Locate the cell with the specified text and output its [x, y] center coordinate. 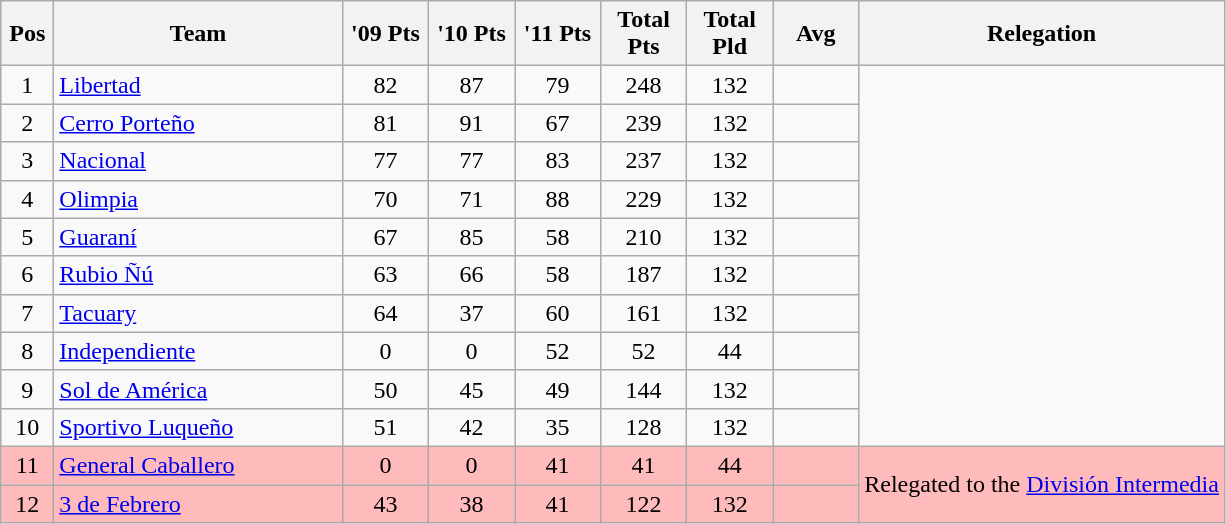
TotalPts [644, 34]
82 [385, 85]
237 [644, 161]
Relegated to the División Intermedia [1042, 484]
43 [385, 503]
63 [385, 275]
42 [471, 427]
239 [644, 123]
Pos [28, 34]
144 [644, 389]
General Caballero [198, 465]
Libertad [198, 85]
229 [644, 199]
45 [471, 389]
50 [385, 389]
88 [557, 199]
Olimpia [198, 199]
248 [644, 85]
Sportivo Luqueño [198, 427]
Avg [816, 34]
51 [385, 427]
10 [28, 427]
Cerro Porteño [198, 123]
1 [28, 85]
210 [644, 237]
71 [471, 199]
122 [644, 503]
83 [557, 161]
Guaraní [198, 237]
12 [28, 503]
Rubio Ñú [198, 275]
TotalPld [730, 34]
4 [28, 199]
87 [471, 85]
6 [28, 275]
Team [198, 34]
Sol de América [198, 389]
3 [28, 161]
64 [385, 313]
66 [471, 275]
70 [385, 199]
Nacional [198, 161]
3 de Febrero [198, 503]
'09 Pts [385, 34]
8 [28, 351]
38 [471, 503]
Independiente [198, 351]
60 [557, 313]
49 [557, 389]
37 [471, 313]
85 [471, 237]
5 [28, 237]
9 [28, 389]
'10 Pts [471, 34]
81 [385, 123]
128 [644, 427]
Tacuary [198, 313]
161 [644, 313]
'11 Pts [557, 34]
91 [471, 123]
7 [28, 313]
2 [28, 123]
187 [644, 275]
Relegation [1042, 34]
79 [557, 85]
11 [28, 465]
35 [557, 427]
